Search for the cell housing the specified text and yield its (x, y) center coordinate. 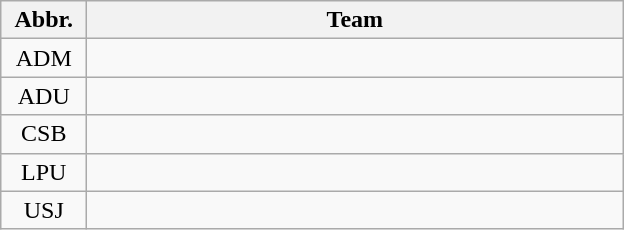
CSB (44, 134)
USJ (44, 210)
Abbr. (44, 20)
Team (355, 20)
ADU (44, 96)
ADM (44, 58)
LPU (44, 172)
